Search for the cell housing the specified text and yield its (X, Y) center coordinate. 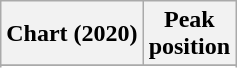
Chart (2020) (72, 34)
Peakposition (189, 34)
